For the text-containing cell, return its midpoint in (x, y) coordinate format. 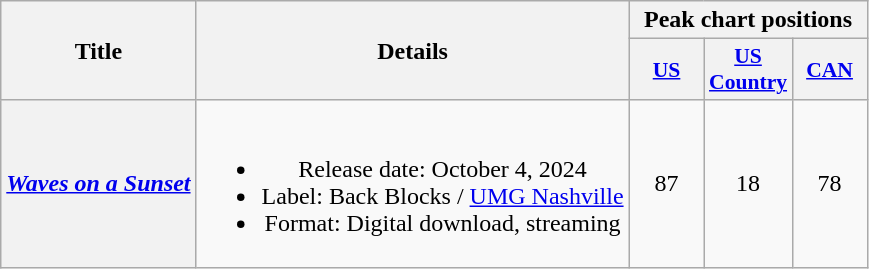
Title (98, 50)
87 (666, 184)
Details (412, 50)
US (666, 70)
78 (830, 184)
18 (748, 184)
Peak chart positions (748, 20)
CAN (830, 70)
Waves on a Sunset (98, 184)
USCountry (748, 70)
Release date: October 4, 2024Label: Back Blocks / UMG NashvilleFormat: Digital download, streaming (412, 184)
